Find where the given text appears and provide that cell's center as (X, Y) coordinate. 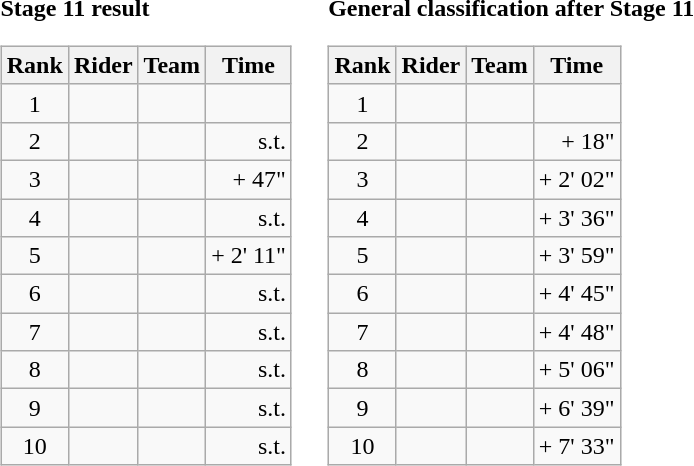
+ 5' 06" (576, 370)
+ 3' 59" (576, 256)
+ 47" (249, 179)
+ 3' 36" (576, 217)
+ 6' 39" (576, 408)
+ 18" (576, 141)
+ 7' 33" (576, 446)
+ 2' 02" (576, 179)
+ 4' 48" (576, 332)
+ 2' 11" (249, 256)
+ 4' 45" (576, 294)
